Return [X, Y] of the center of cell containing provided text 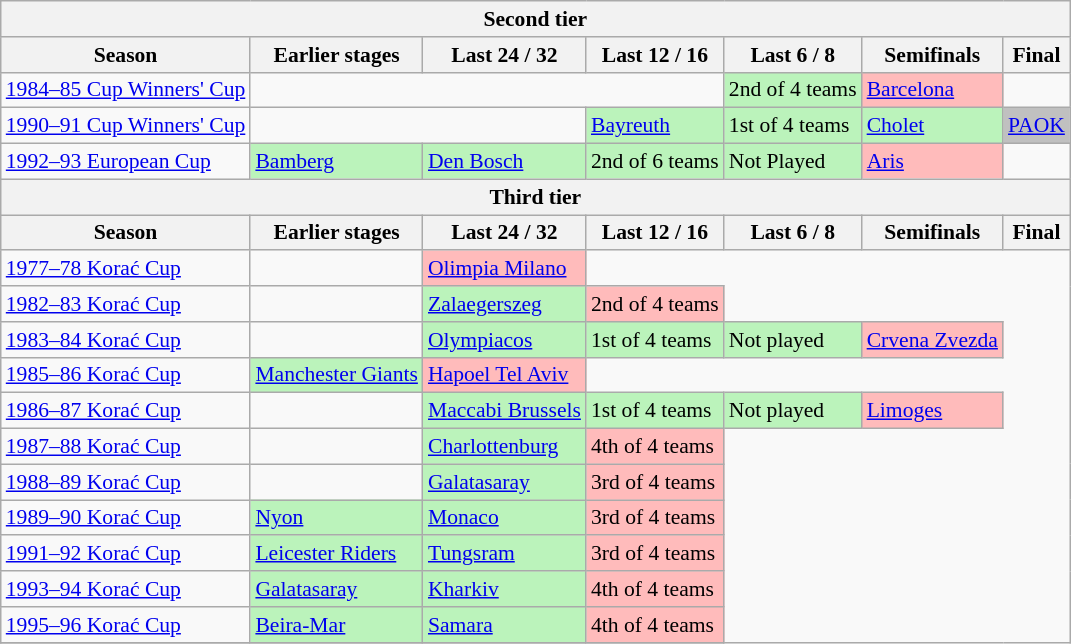
1989–90 Korać Cup [126, 518]
2nd of 6 teams [655, 162]
Beira-Mar [336, 625]
1977–78 Korać Cup [126, 269]
Leicester Riders [336, 554]
Tungsram [504, 554]
Zalaegerszeg [504, 304]
Barcelona [932, 90]
Crvena Zvezda [932, 340]
1982–83 Korać Cup [126, 304]
Third tier [536, 197]
Limoges [932, 411]
1991–92 Korać Cup [126, 554]
1992–93 European Cup [126, 162]
1987–88 Korać Cup [126, 447]
1984–85 Cup Winners' Cup [126, 90]
1983–84 Korać Cup [126, 340]
1995–96 Korać Cup [126, 625]
Olimpia Milano [504, 269]
Hapoel Tel Aviv [504, 375]
Charlottenburg [504, 447]
1990–91 Cup Winners' Cup [126, 126]
Cholet [932, 126]
Samara [504, 625]
Bayreuth [655, 126]
Bamberg [336, 162]
Aris [932, 162]
Den Bosch [504, 162]
1993–94 Korać Cup [126, 589]
PAOK [1036, 126]
1988–89 Korać Cup [126, 482]
1985–86 Korać Cup [126, 375]
Manchester Giants [336, 375]
Nyon [336, 518]
1986–87 Korać Cup [126, 411]
Not Played [793, 162]
Olympiacos [504, 340]
Kharkiv [504, 589]
Maccabi Brussels [504, 411]
Second tier [536, 19]
Monaco [504, 518]
